Extract the [X, Y] coordinate from the center of the cell holding the provided text.  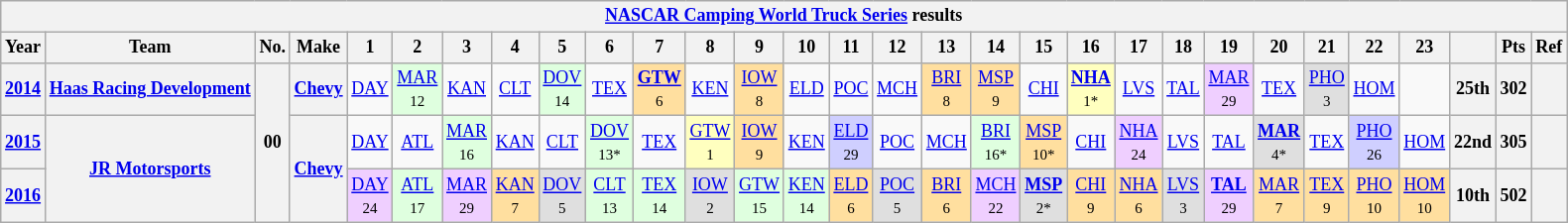
NHA6 [1139, 195]
PHO26 [1375, 143]
NHA24 [1139, 143]
9 [760, 48]
10 [806, 48]
16 [1091, 48]
MAR16 [467, 143]
KAN7 [515, 195]
No. [272, 48]
Pts [1513, 48]
22nd [1474, 143]
BRI8 [946, 89]
GTW1 [710, 143]
BRI6 [946, 195]
14 [996, 48]
12 [898, 48]
GTW15 [760, 195]
TEX14 [659, 195]
HOM10 [1424, 195]
11 [851, 48]
305 [1513, 143]
21 [1327, 48]
GTW6 [659, 89]
DOV5 [562, 195]
15 [1043, 48]
MSP9 [996, 89]
POC5 [898, 195]
IOW2 [710, 195]
TAL29 [1229, 195]
ELD [806, 89]
IOW9 [760, 143]
13 [946, 48]
NHA1* [1091, 89]
PHO10 [1375, 195]
JR Motorsports [150, 168]
MAR4* [1279, 143]
19 [1229, 48]
BRI16* [996, 143]
10th [1474, 195]
TEX9 [1327, 195]
ELD6 [851, 195]
7 [659, 48]
KEN14 [806, 195]
DOV14 [562, 89]
22 [1375, 48]
20 [1279, 48]
23 [1424, 48]
302 [1513, 89]
DOV13* [610, 143]
MSP10* [1043, 143]
3 [467, 48]
Ref [1549, 48]
NASCAR Camping World Truck Series results [784, 16]
IOW8 [760, 89]
Year [24, 48]
17 [1139, 48]
18 [1183, 48]
5 [562, 48]
1 [370, 48]
2015 [24, 143]
ATL17 [418, 195]
2 [418, 48]
PHO3 [1327, 89]
MAR7 [1279, 195]
00 [272, 143]
ATL [418, 143]
502 [1513, 195]
2014 [24, 89]
2016 [24, 195]
8 [710, 48]
4 [515, 48]
LVS3 [1183, 195]
MCH22 [996, 195]
25th [1474, 89]
Make [318, 48]
MSP2* [1043, 195]
ELD29 [851, 143]
Team [150, 48]
CHI9 [1091, 195]
Haas Racing Development [150, 89]
6 [610, 48]
DAY24 [370, 195]
MAR12 [418, 89]
CLT13 [610, 195]
